Identify which cell holds the provided text, then report its (X, Y) central coordinate. 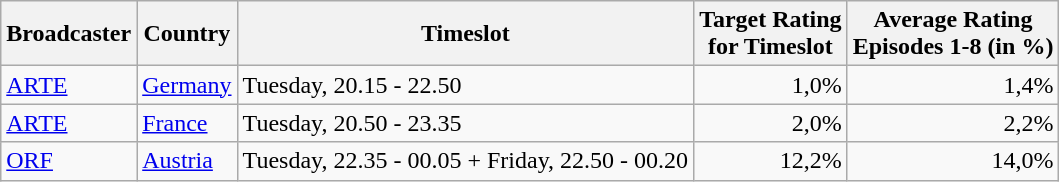
Target Ratingfor Timeslot (771, 34)
ORF (69, 161)
12,2% (771, 161)
Country (187, 34)
1,4% (953, 85)
Timeslot (466, 34)
France (187, 123)
Austria (187, 161)
1,0% (771, 85)
Tuesday, 20.50 - 23.35 (466, 123)
Average RatingEpisodes 1-8 (in %) (953, 34)
2,2% (953, 123)
Broadcaster (69, 34)
14,0% (953, 161)
Germany (187, 85)
Tuesday, 22.35 - 00.05 + Friday, 22.50 - 00.20 (466, 161)
Tuesday, 20.15 - 22.50 (466, 85)
2,0% (771, 123)
